Locate the cell with the specified text and output its [x, y] center coordinate. 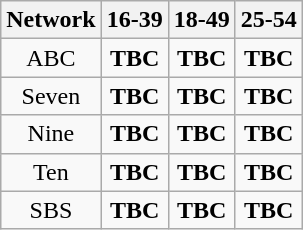
25-54 [268, 20]
Seven [51, 96]
SBS [51, 210]
ABC [51, 58]
Network [51, 20]
Ten [51, 172]
16-39 [134, 20]
Nine [51, 134]
18-49 [202, 20]
